Extract the (X, Y) coordinate from the center of the cell holding the provided text.  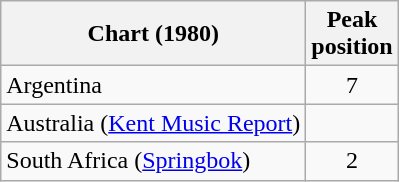
Argentina (154, 85)
7 (352, 85)
Australia (Kent Music Report) (154, 123)
South Africa (Springbok) (154, 161)
Chart (1980) (154, 34)
Peakposition (352, 34)
2 (352, 161)
